Pinpoint the cell where the given text exists, returning its [X, Y] midpoint coordinate. 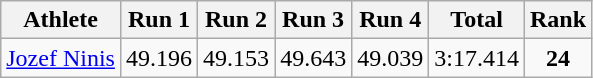
Rank [558, 20]
49.039 [390, 58]
Total [477, 20]
Run 3 [314, 20]
49.643 [314, 58]
3:17.414 [477, 58]
Run 4 [390, 20]
49.153 [236, 58]
Run 2 [236, 20]
Athlete [61, 20]
24 [558, 58]
Jozef Ninis [61, 58]
49.196 [158, 58]
Run 1 [158, 20]
